Detect which cell encompasses the target text, then output its (X, Y) center coordinate. 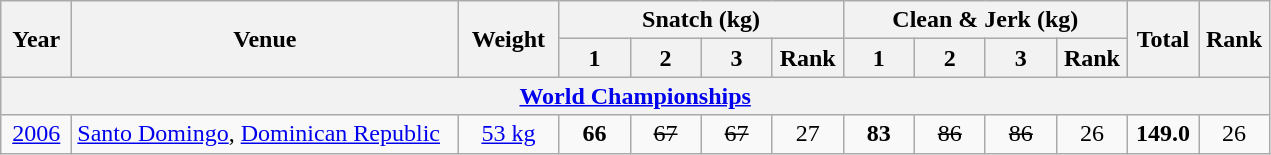
27 (808, 134)
Total (1162, 39)
Year (36, 39)
53 kg (508, 134)
Weight (508, 39)
66 (594, 134)
Venue (265, 39)
Snatch (kg) (701, 20)
149.0 (1162, 134)
Clean & Jerk (kg) (985, 20)
83 (878, 134)
2006 (36, 134)
World Championships (636, 96)
Santo Domingo, Dominican Republic (265, 134)
